Determine the (x, y) coordinate at the center of the cell enclosing the given text.  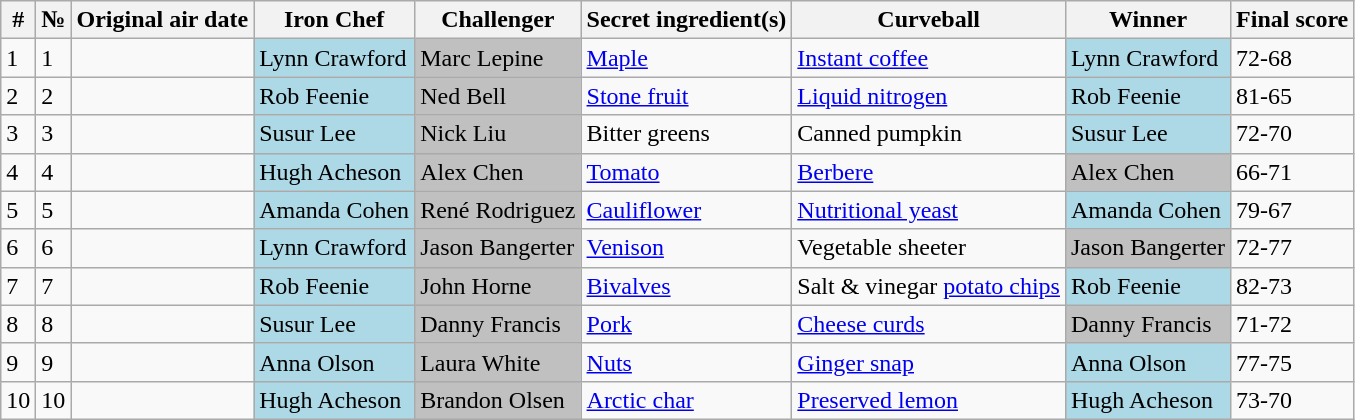
Instant coffee (929, 58)
79-67 (1292, 210)
Laura White (498, 362)
Arctic char (686, 400)
Nick Liu (498, 134)
John Horne (498, 286)
Ginger snap (929, 362)
Original air date (162, 20)
Venison (686, 248)
Bivalves (686, 286)
№ (54, 20)
Pork (686, 324)
77-75 (1292, 362)
72-77 (1292, 248)
Preserved lemon (929, 400)
Bitter greens (686, 134)
Cheese curds (929, 324)
72-70 (1292, 134)
Iron Chef (334, 20)
Vegetable sheeter (929, 248)
Brandon Olsen (498, 400)
Curveball (929, 20)
72-68 (1292, 58)
Final score (1292, 20)
Canned pumpkin (929, 134)
71-72 (1292, 324)
Berbere (929, 172)
Cauliflower (686, 210)
# (18, 20)
66-71 (1292, 172)
Liquid nitrogen (929, 96)
81-65 (1292, 96)
Ned Bell (498, 96)
82-73 (1292, 286)
Secret ingredient(s) (686, 20)
Tomato (686, 172)
Challenger (498, 20)
Nutritional yeast (929, 210)
Marc Lepine (498, 58)
Stone fruit (686, 96)
René Rodriguez (498, 210)
Winner (1148, 20)
Nuts (686, 362)
73-70 (1292, 400)
Maple (686, 58)
Salt & vinegar potato chips (929, 286)
